Scan for the cell matching the given text and deliver its (x, y) coordinate at center. 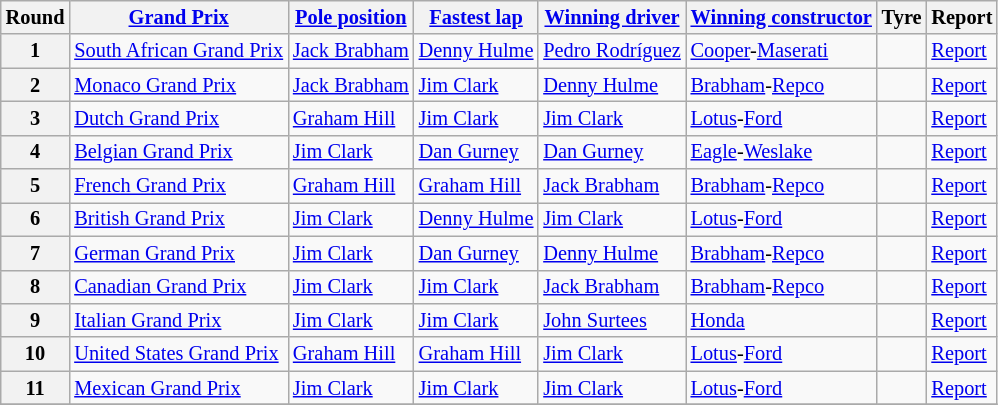
French Grand Prix (178, 186)
Mexican Grand Prix (178, 388)
7 (36, 253)
4 (36, 152)
11 (36, 388)
Winning constructor (782, 17)
Tyre (902, 17)
Cooper-Maserati (782, 51)
German Grand Prix (178, 253)
Eagle-Weslake (782, 152)
United States Grand Prix (178, 354)
Pedro Rodríguez (612, 51)
Pole position (351, 17)
Belgian Grand Prix (178, 152)
Winning driver (612, 17)
Canadian Grand Prix (178, 287)
6 (36, 219)
Grand Prix (178, 17)
10 (36, 354)
5 (36, 186)
British Grand Prix (178, 219)
John Surtees (612, 320)
Monaco Grand Prix (178, 85)
3 (36, 118)
2 (36, 85)
South African Grand Prix (178, 51)
Fastest lap (476, 17)
Italian Grand Prix (178, 320)
8 (36, 287)
Dutch Grand Prix (178, 118)
Honda (782, 320)
1 (36, 51)
9 (36, 320)
Round (36, 17)
